Output the [x, y] coordinate of the center of the cell containing the given text.  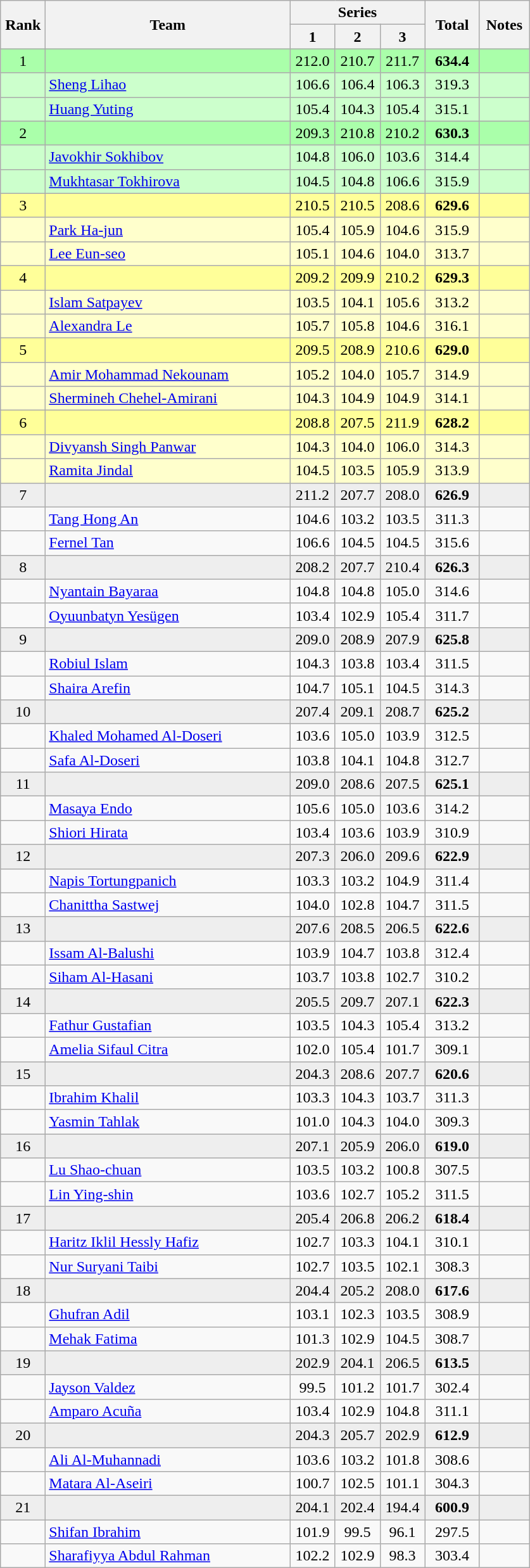
314.4 [452, 157]
314.2 [452, 808]
314.6 [452, 591]
9 [23, 639]
101.1 [403, 1484]
105.8 [357, 326]
100.7 [313, 1484]
207.3 [313, 857]
21 [23, 1508]
308.6 [452, 1459]
14 [23, 1001]
Shifan Ibrahim [168, 1532]
315.1 [452, 109]
617.6 [452, 1291]
625.8 [452, 639]
Huang Yuting [168, 109]
311.7 [452, 615]
98.3 [403, 1556]
211.7 [403, 61]
Jayson Valdez [168, 1387]
314.9 [452, 374]
625.2 [452, 712]
Mukhtasar Tokhirova [168, 181]
207.6 [313, 929]
Khaled Mohamed Al-Doseri [168, 736]
626.9 [452, 495]
20 [23, 1435]
Yasmin Tahlak [168, 1122]
618.4 [452, 1218]
204.4 [313, 1291]
620.6 [452, 1074]
209.2 [313, 277]
622.9 [452, 857]
Chanittha Sastwej [168, 905]
Nyantain Bayaraa [168, 591]
Haritz Iklil Hessly Hafiz [168, 1242]
205.4 [313, 1218]
102.0 [313, 1049]
Shaira Arefin [168, 687]
Ghufran Adil [168, 1315]
311.4 [452, 881]
Robiul Islam [168, 663]
206.8 [357, 1218]
19 [23, 1363]
210.8 [357, 133]
Shiori Hirata [168, 832]
205.5 [313, 1001]
Safa Al-Doseri [168, 760]
Series [357, 13]
Fernel Tan [168, 543]
Matara Al-Aseiri [168, 1484]
209.9 [357, 277]
312.7 [452, 760]
205.2 [357, 1291]
210.6 [403, 350]
5 [23, 350]
629.0 [452, 350]
Napis Tortungpanich [168, 881]
307.5 [452, 1170]
302.4 [452, 1387]
207.9 [403, 639]
13 [23, 929]
211.2 [313, 495]
316.1 [452, 326]
630.3 [452, 133]
Divyansh Singh Panwar [168, 447]
101.2 [357, 1387]
308.7 [452, 1339]
209.6 [403, 857]
308.9 [452, 1315]
103.1 [313, 1315]
Rank [23, 25]
Total [452, 25]
625.1 [452, 784]
100.8 [403, 1170]
Javokhir Sokhibov [168, 157]
211.9 [403, 423]
303.4 [452, 1556]
Sharafiyya Abdul Rahman [168, 1556]
Islam Satpayev [168, 302]
622.3 [452, 1001]
102.1 [403, 1266]
313.9 [452, 471]
205.7 [357, 1435]
Ali Al-Muhannadi [168, 1459]
308.3 [452, 1266]
15 [23, 1074]
634.4 [452, 61]
106.3 [403, 85]
Sheng Lihao [168, 85]
Lu Shao-chuan [168, 1170]
Ibrahim Khalil [168, 1098]
Fathur Gustafian [168, 1025]
612.9 [452, 1435]
Masaya Endo [168, 808]
4 [23, 277]
Lee Eun-seo [168, 253]
210.7 [357, 61]
Notes [504, 25]
310.2 [452, 977]
102.5 [357, 1484]
209.3 [313, 133]
209.1 [357, 712]
194.4 [403, 1508]
304.3 [452, 1484]
Shermineh Chehel-Amirani [168, 398]
312.5 [452, 736]
319.3 [452, 85]
102.2 [313, 1556]
208.2 [313, 567]
315.6 [452, 543]
297.5 [452, 1532]
11 [23, 784]
206.2 [403, 1218]
208.8 [313, 423]
311.1 [452, 1411]
622.6 [452, 929]
8 [23, 567]
310.1 [452, 1242]
101.0 [313, 1122]
Amelia Sifaul Citra [168, 1049]
101.9 [313, 1532]
629.3 [452, 277]
Siham Al-Hasani [168, 977]
7 [23, 495]
613.5 [452, 1363]
101.8 [403, 1459]
309.1 [452, 1049]
629.6 [452, 205]
205.9 [357, 1146]
Ramita Jindal [168, 471]
209.7 [357, 1001]
102.8 [357, 905]
Tang Hong An [168, 519]
Oyuunbatyn Yesügen [168, 615]
600.9 [452, 1508]
208.5 [357, 929]
12 [23, 857]
207.4 [313, 712]
Mehak Fatima [168, 1339]
Park Ha-jun [168, 229]
628.2 [452, 423]
106.4 [357, 85]
17 [23, 1218]
16 [23, 1146]
18 [23, 1291]
309.3 [452, 1122]
Amir Mohammad Nekounam [168, 374]
Amparo Acuña [168, 1411]
101.3 [313, 1339]
202.4 [357, 1508]
6 [23, 423]
619.0 [452, 1146]
210.4 [403, 567]
208.7 [403, 712]
626.3 [452, 567]
313.7 [452, 253]
310.9 [452, 832]
96.1 [403, 1532]
102.3 [357, 1315]
Issam Al-Balushi [168, 953]
Nur Suryani Taibi [168, 1266]
Alexandra Le [168, 326]
Lin Ying-shin [168, 1194]
209.5 [313, 350]
Team [168, 25]
212.0 [313, 61]
10 [23, 712]
314.1 [452, 398]
312.4 [452, 953]
